Capture the cell that displays the provided text and extract its (X, Y) central coordinate. 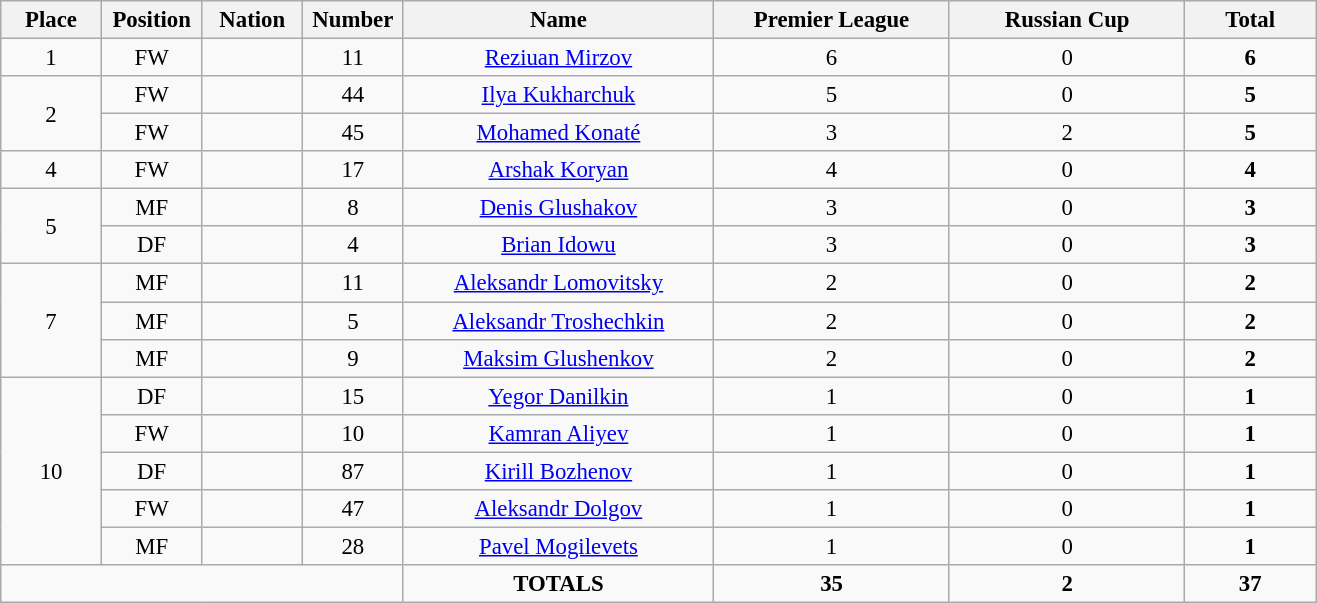
Aleksandr Lomovitsky (558, 283)
Denis Glushakov (558, 208)
37 (1250, 584)
28 (354, 546)
87 (354, 471)
Mohamed Konaté (558, 133)
44 (354, 95)
Position (152, 20)
47 (354, 509)
Name (558, 20)
Yegor Danilkin (558, 396)
Arshak Koryan (558, 170)
Total (1250, 20)
9 (354, 358)
Kirill Bozhenov (558, 471)
Nation (252, 20)
Kamran Aliyev (558, 433)
TOTALS (558, 584)
15 (354, 396)
Russian Cup (1067, 20)
Aleksandr Troshechkin (558, 321)
Number (354, 20)
Brian Idowu (558, 245)
Place (52, 20)
Maksim Glushenkov (558, 358)
17 (354, 170)
Aleksandr Dolgov (558, 509)
45 (354, 133)
7 (52, 320)
Ilya Kukharchuk (558, 95)
35 (832, 584)
Premier League (832, 20)
Pavel Mogilevets (558, 546)
Reziuan Mirzov (558, 58)
8 (354, 208)
